Search for the cell housing the specified text and yield its [X, Y] center coordinate. 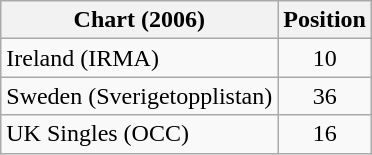
Chart (2006) [140, 20]
Position [325, 20]
Ireland (IRMA) [140, 58]
36 [325, 96]
16 [325, 134]
UK Singles (OCC) [140, 134]
Sweden (Sverigetopplistan) [140, 96]
10 [325, 58]
